Identify which cell holds the provided text, then report its (X, Y) central coordinate. 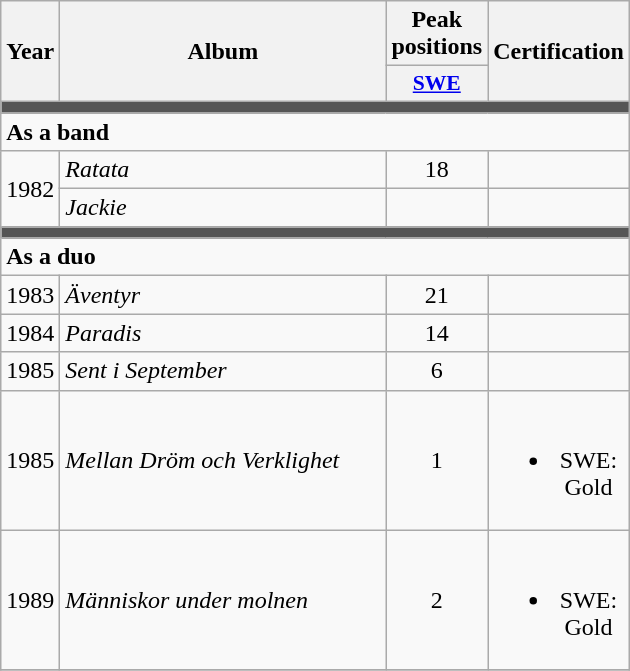
1989 (30, 600)
2 (437, 600)
Mellan Dröm och Verklighet (223, 460)
Sent i September (223, 371)
Ratata (223, 170)
As a band (316, 131)
Människor under molnen (223, 600)
6 (437, 371)
Year (30, 52)
21 (437, 295)
Album (223, 52)
14 (437, 333)
Peak positions (437, 34)
1984 (30, 333)
18 (437, 170)
Äventyr (223, 295)
1 (437, 460)
As a duo (316, 257)
Certification (559, 52)
1982 (30, 189)
1983 (30, 295)
Jackie (223, 208)
SWE (437, 84)
Paradis (223, 333)
